Return (X, Y) of the center of cell containing provided text 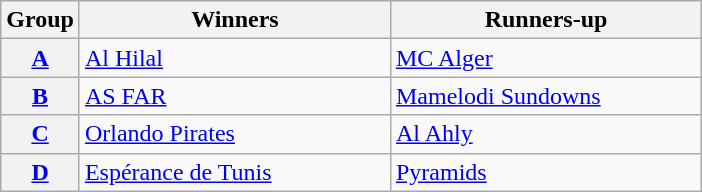
Pyramids (546, 172)
C (40, 134)
Al Ahly (546, 134)
Group (40, 20)
MC Alger (546, 58)
Runners-up (546, 20)
A (40, 58)
AS FAR (234, 96)
Al Hilal (234, 58)
D (40, 172)
Orlando Pirates (234, 134)
B (40, 96)
Winners (234, 20)
Mamelodi Sundowns (546, 96)
Espérance de Tunis (234, 172)
